Return the (X, Y) coordinate for the center point of the cell that contains the specified text.  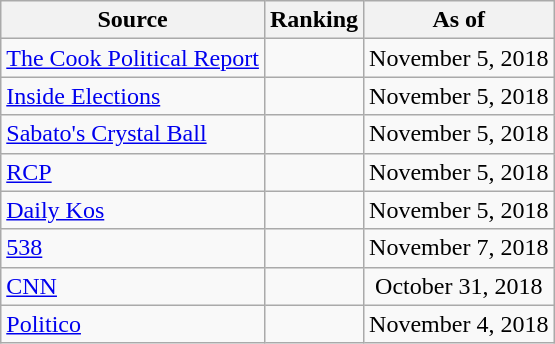
As of (459, 20)
Sabato's Crystal Ball (133, 134)
Inside Elections (133, 96)
CNN (133, 286)
October 31, 2018 (459, 286)
Daily Kos (133, 210)
Politico (133, 324)
Ranking (314, 20)
November 4, 2018 (459, 324)
The Cook Political Report (133, 58)
November 7, 2018 (459, 248)
538 (133, 248)
Source (133, 20)
RCP (133, 172)
